Output the [X, Y] coordinate of the center of the cell containing the given text.  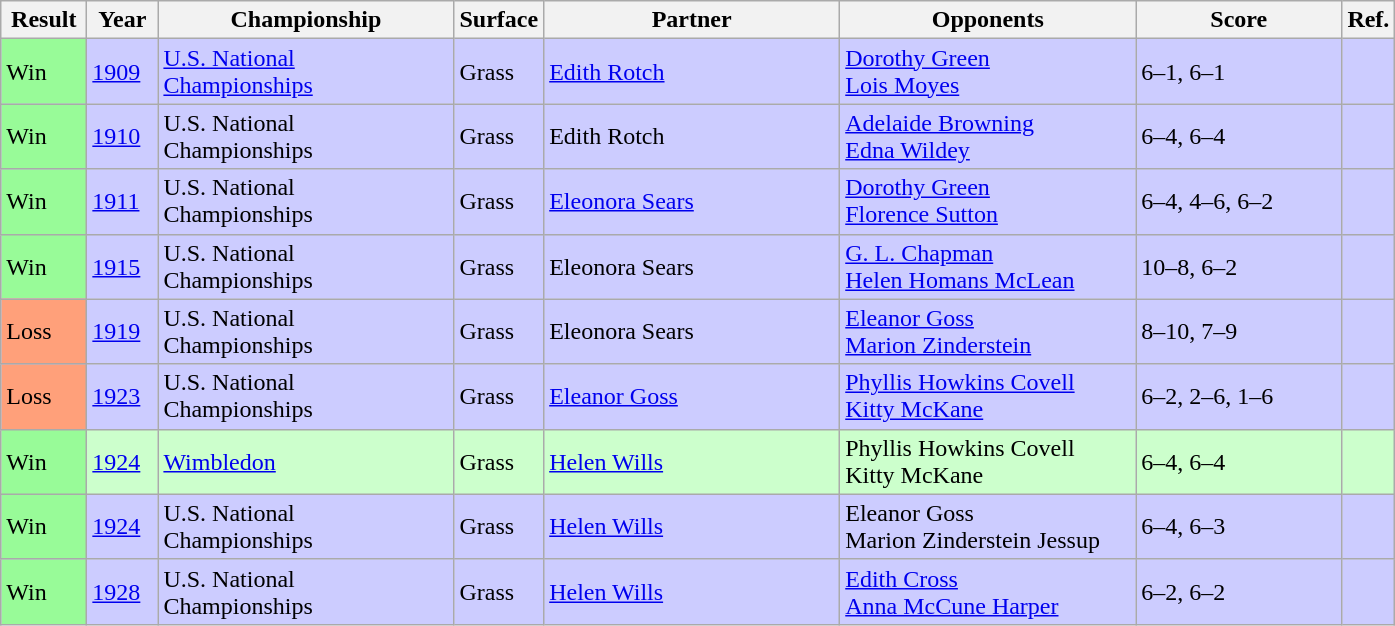
6–4, 4–6, 6–2 [1239, 202]
Wimbledon [306, 462]
Score [1239, 20]
1915 [122, 266]
1911 [122, 202]
6–2, 2–6, 1–6 [1239, 396]
8–10, 7–9 [1239, 332]
Surface [499, 20]
Dorothy Green Florence Sutton [988, 202]
1928 [122, 592]
10–8, 6–2 [1239, 266]
1923 [122, 396]
1910 [122, 136]
Ref. [1368, 20]
6–1, 6–1 [1239, 72]
Edith Cross Anna McCune Harper [988, 592]
Dorothy Green Lois Moyes [988, 72]
Eleanor Goss Marion Zinderstein [988, 332]
G. L. Chapman Helen Homans McLean [988, 266]
Partner [692, 20]
Adelaide Browning Edna Wildey [988, 136]
1919 [122, 332]
Opponents [988, 20]
Eleanor Goss [692, 396]
1909 [122, 72]
Championship [306, 20]
6–4, 6–3 [1239, 526]
Eleanor Goss Marion Zinderstein Jessup [988, 526]
Result [44, 20]
6–2, 6–2 [1239, 592]
Year [122, 20]
